Detect which cell encompasses the target text, then output its (x, y) center coordinate. 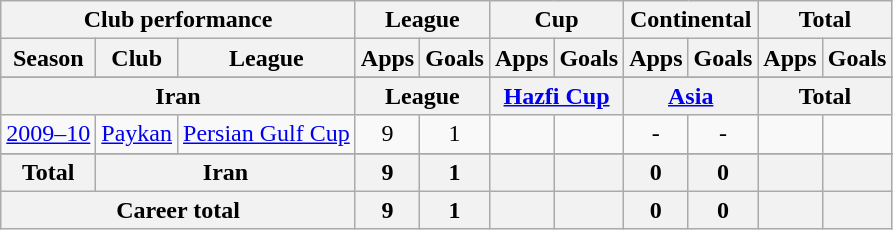
Cup (556, 20)
Continental (691, 20)
Season (48, 58)
Asia (691, 96)
Club (137, 58)
Paykan (137, 134)
Club performance (178, 20)
2009–10 (48, 134)
Persian Gulf Cup (267, 134)
Hazfi Cup (556, 96)
Career total (178, 210)
